Find where the given text appears and provide that cell's center as [x, y] coordinate. 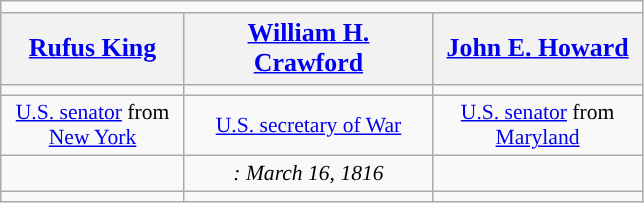
Rufus King [93, 49]
William H. Crawford [308, 49]
U.S. senator from New York [93, 126]
U.S. secretary of War [308, 126]
: March 16, 1816 [308, 174]
U.S. senator from Maryland [538, 126]
John E. Howard [538, 49]
